Return (X, Y) of the center of cell containing provided text 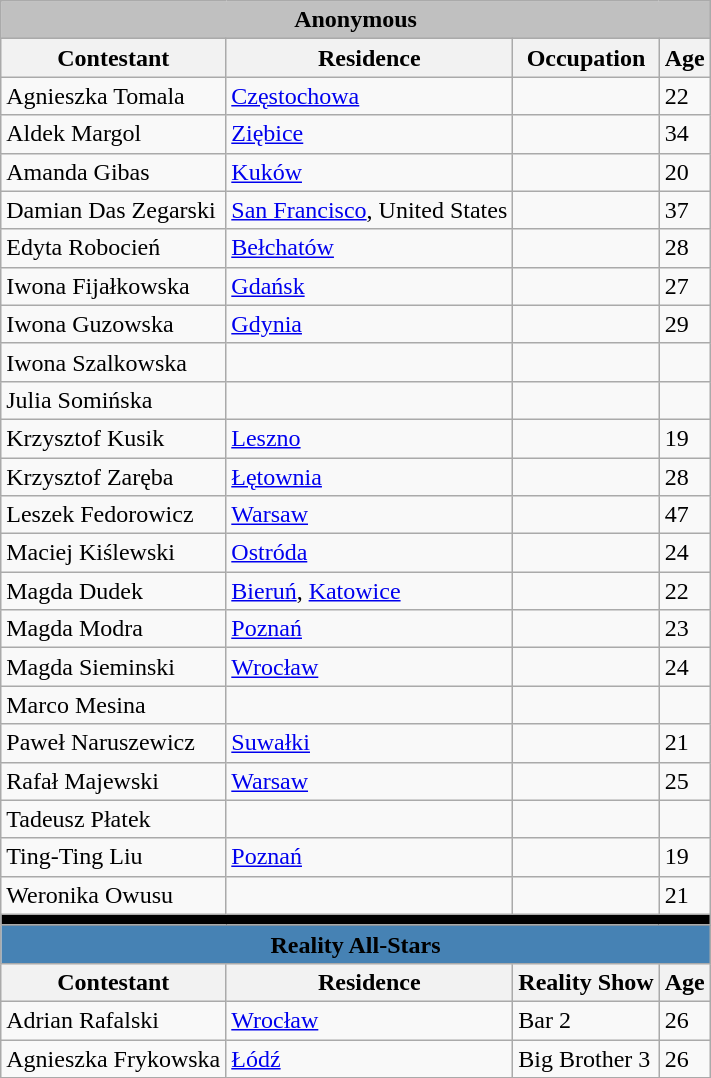
Iwona Guzowska (114, 324)
Ting-Ting Liu (114, 857)
Iwona Fijałkowska (114, 286)
Ostróda (370, 553)
Adrian Rafalski (114, 1020)
Occupation (586, 58)
Amanda Gibas (114, 172)
Krzysztof Kusik (114, 438)
Krzysztof Zaręba (114, 477)
47 (684, 515)
Częstochowa (370, 96)
Anonymous (356, 20)
Reality Show (586, 982)
Marco Mesina (114, 705)
23 (684, 629)
Damian Das Zegarski (114, 210)
20 (684, 172)
Magda Dudek (114, 591)
Aldek Margol (114, 134)
29 (684, 324)
Bieruń, Katowice (370, 591)
Gdynia (370, 324)
San Francisco, United States (370, 210)
Ziębice (370, 134)
Tadeusz Płatek (114, 819)
Iwona Szalkowska (114, 362)
27 (684, 286)
Leszek Fedorowicz (114, 515)
Leszno (370, 438)
Big Brother 3 (586, 1059)
Weronika Owusu (114, 895)
34 (684, 134)
Julia Somińska (114, 400)
Paweł Naruszewicz (114, 743)
Rafał Majewski (114, 781)
Edyta Robocień (114, 248)
Magda Modra (114, 629)
Agnieszka Frykowska (114, 1059)
Bełchatów (370, 248)
Suwałki (370, 743)
Magda Sieminski (114, 667)
Reality All-Stars (356, 944)
Łódź (370, 1059)
Agnieszka Tomala (114, 96)
Gdańsk (370, 286)
25 (684, 781)
Maciej Kiślewski (114, 553)
Bar 2 (586, 1020)
37 (684, 210)
Łętownia (370, 477)
Kuków (370, 172)
